Search for the cell housing the specified text and yield its (X, Y) center coordinate. 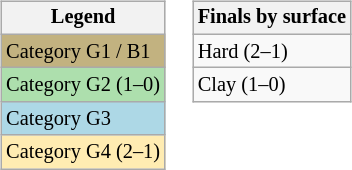
Legend (83, 18)
Category G3 (83, 119)
Category G4 (2–1) (83, 152)
Category G1 / B1 (83, 51)
Finals by surface (272, 18)
Category G2 (1–0) (83, 85)
Clay (1–0) (272, 85)
Hard (2–1) (272, 51)
